Find where the given text appears and provide that cell's center as (X, Y) coordinate. 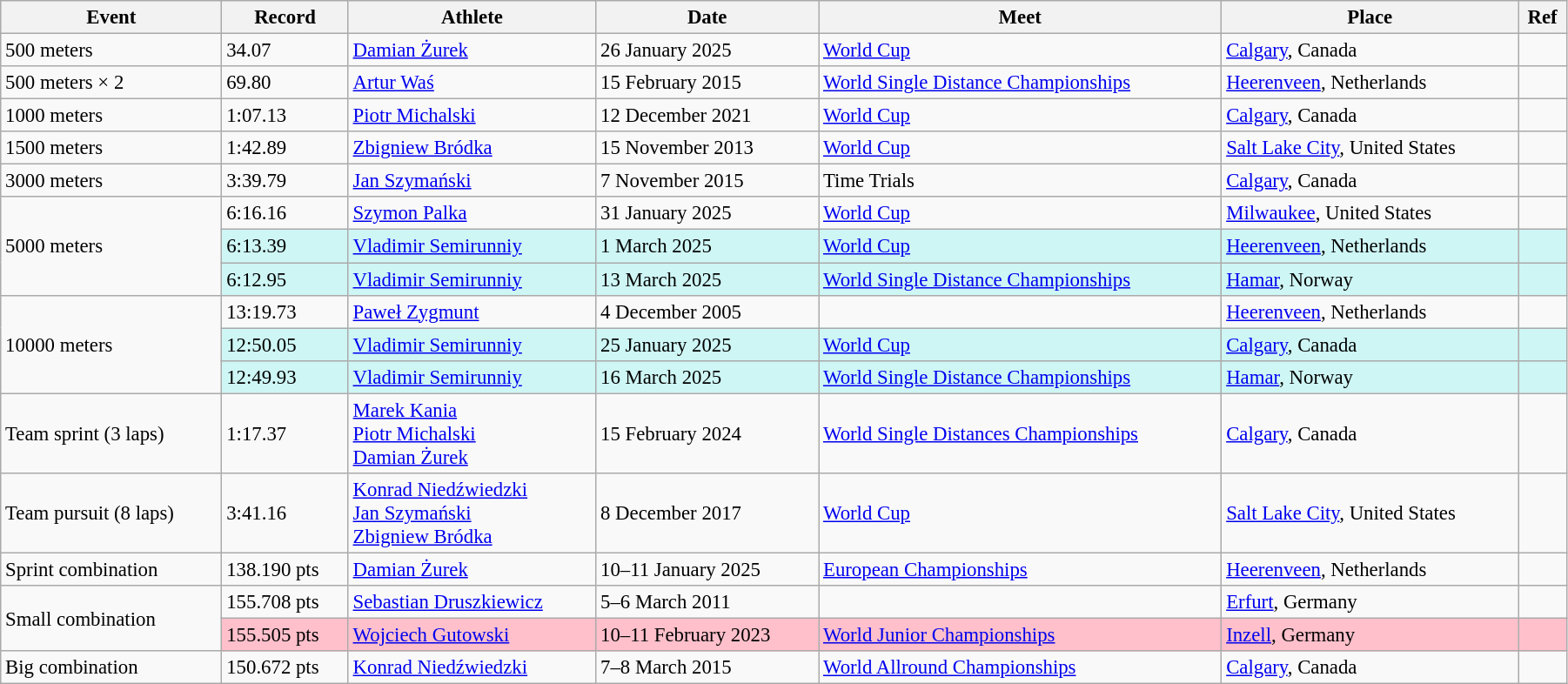
Artur Waś (472, 83)
15 February 2024 (707, 433)
Marek KaniaPiotr MichalskiDamian Żurek (472, 433)
Sebastian Druszkiewicz (472, 602)
Jan Szymański (472, 181)
12 December 2021 (707, 116)
138.190 pts (285, 569)
5000 meters (111, 245)
3:39.79 (285, 181)
1500 meters (111, 148)
1000 meters (111, 116)
155.708 pts (285, 602)
Szymon Palka (472, 213)
3:41.16 (285, 513)
Event (111, 17)
500 meters × 2 (111, 83)
World Single Distances Championships (1020, 433)
European Championships (1020, 569)
6:12.95 (285, 279)
Wojciech Gutowski (472, 634)
10–11 February 2023 (707, 634)
31 January 2025 (707, 213)
1:17.37 (285, 433)
Record (285, 17)
7 November 2015 (707, 181)
Place (1370, 17)
Small combination (111, 618)
4 December 2005 (707, 312)
7–8 March 2015 (707, 667)
Paweł Zygmunt (472, 312)
6:13.39 (285, 246)
Milwaukee, United States (1370, 213)
1 March 2025 (707, 246)
Athlete (472, 17)
5–6 March 2011 (707, 602)
15 February 2015 (707, 83)
1:07.13 (285, 116)
1:42.89 (285, 148)
Date (707, 17)
150.672 pts (285, 667)
Team sprint (3 laps) (111, 433)
World Junior Championships (1020, 634)
16 March 2025 (707, 377)
13:19.73 (285, 312)
34.07 (285, 50)
6:16.16 (285, 213)
155.505 pts (285, 634)
25 January 2025 (707, 345)
69.80 (285, 83)
12:49.93 (285, 377)
10000 meters (111, 345)
15 November 2013 (707, 148)
8 December 2017 (707, 513)
Time Trials (1020, 181)
Ref (1543, 17)
10–11 January 2025 (707, 569)
Konrad NiedźwiedzkiJan SzymańskiZbigniew Bródka (472, 513)
Meet (1020, 17)
13 March 2025 (707, 279)
Big combination (111, 667)
Konrad Niedźwiedzki (472, 667)
3000 meters (111, 181)
Zbigniew Bródka (472, 148)
Sprint combination (111, 569)
Erfurt, Germany (1370, 602)
26 January 2025 (707, 50)
Piotr Michalski (472, 116)
500 meters (111, 50)
12:50.05 (285, 345)
World Allround Championships (1020, 667)
Inzell, Germany (1370, 634)
Team pursuit (8 laps) (111, 513)
